Locate the cell with the specified text and output its (x, y) center coordinate. 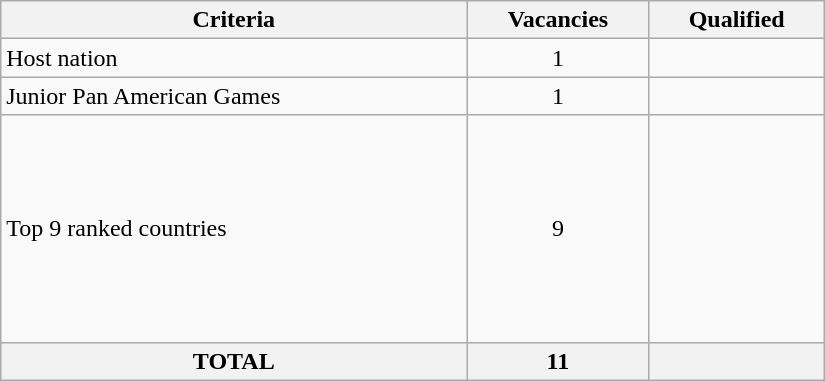
Criteria (234, 20)
11 (558, 361)
Qualified (736, 20)
Top 9 ranked countries (234, 228)
9 (558, 228)
Host nation (234, 58)
TOTAL (234, 361)
Vacancies (558, 20)
Junior Pan American Games (234, 96)
